Extract the [X, Y] coordinate from the center of the cell holding the provided text.  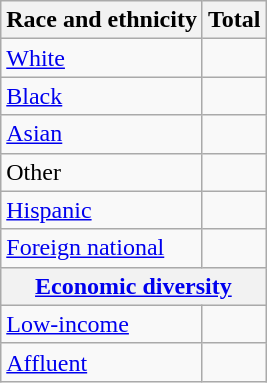
Hispanic [102, 210]
Low-income [102, 324]
Affluent [102, 362]
Asian [102, 134]
Economic diversity [134, 286]
Foreign national [102, 248]
White [102, 58]
Black [102, 96]
Race and ethnicity [102, 20]
Total [234, 20]
Other [102, 172]
